Extract the (X, Y) coordinate from the center of the cell holding the provided text.  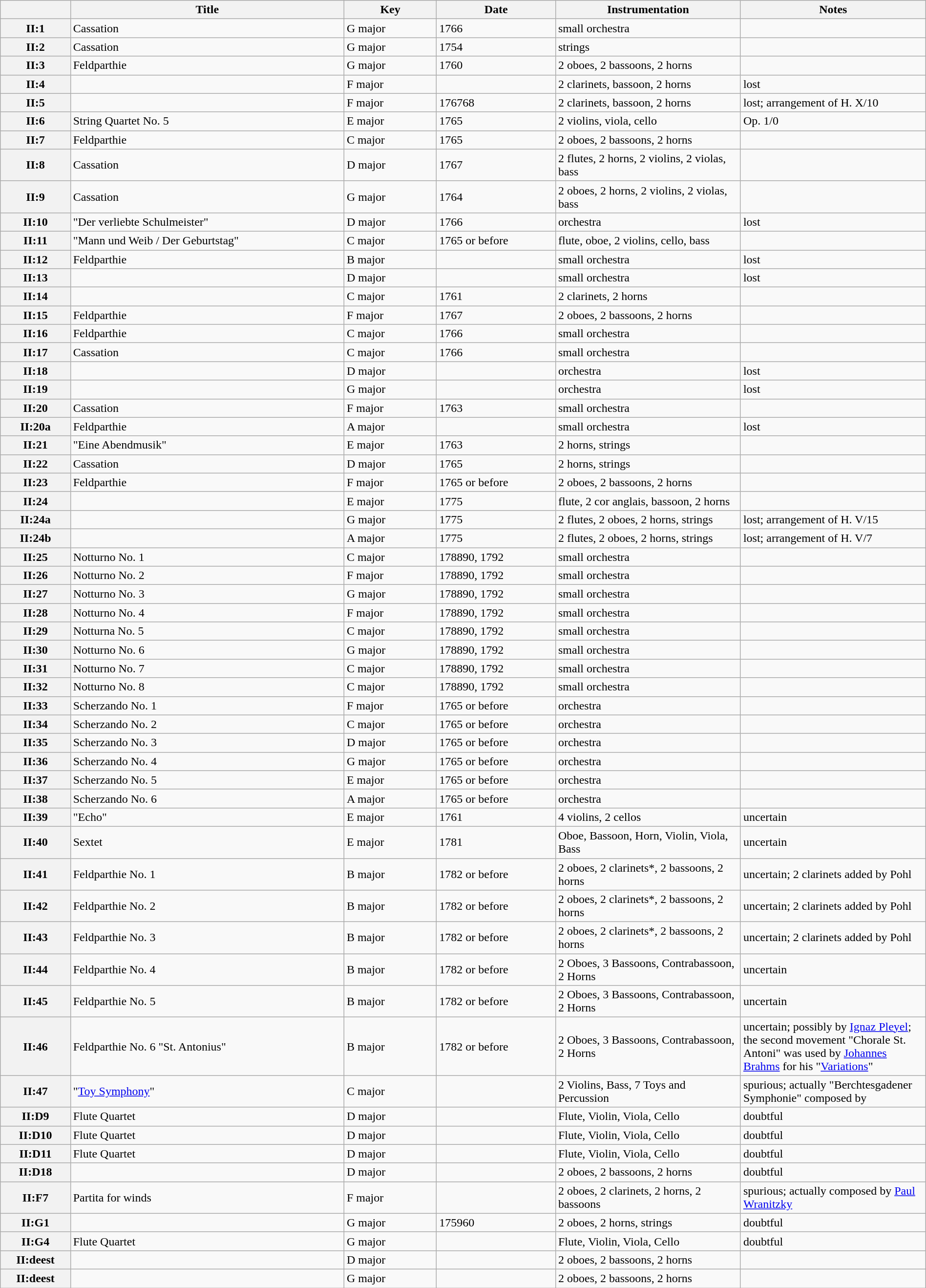
Notturno No. 2 (207, 576)
Scherzando No. 4 (207, 761)
II:3 (35, 65)
Key (390, 10)
II:40 (35, 842)
Notturno No. 6 (207, 650)
1754 (496, 47)
II:17 (35, 352)
2 Violins, Bass, 7 Toys and Percussion (648, 1092)
II:44 (35, 969)
Feldparthie No. 6 "St. Antonius" (207, 1047)
Op. 1/0 (833, 121)
II:12 (35, 259)
spurious; actually composed by Paul Wranitzky (833, 1197)
II:10 (35, 222)
II:19 (35, 389)
II:20a (35, 427)
II:13 (35, 278)
II:46 (35, 1047)
II:4 (35, 84)
Notturno No. 7 (207, 668)
II:F7 (35, 1197)
II:1 (35, 28)
"Echo" (207, 817)
strings (648, 47)
Title (207, 10)
II:26 (35, 576)
Notturno No. 8 (207, 687)
II:11 (35, 240)
Sextet (207, 842)
II:8 (35, 165)
Feldparthie No. 2 (207, 906)
Date (496, 10)
Notturno No. 1 (207, 557)
Instrumentation (648, 10)
II:7 (35, 140)
Oboe, Bassoon, Horn, Violin, Viola, Bass (648, 842)
II:35 (35, 743)
Scherzando No. 2 (207, 724)
2 oboes, 2 clarinets, 2 horns, 2 bassoons (648, 1197)
Scherzando No. 6 (207, 798)
"Toy Symphony" (207, 1092)
II:24 (35, 501)
2 clarinets, 2 horns (648, 297)
Feldparthie No. 3 (207, 938)
II:24b (35, 538)
II:16 (35, 334)
II:39 (35, 817)
Feldparthie No. 4 (207, 969)
lost; arrangement of H. V/7 (833, 538)
II:29 (35, 631)
Scherzando No. 5 (207, 780)
Notes (833, 10)
II:37 (35, 780)
Notturno No. 3 (207, 594)
1764 (496, 196)
176768 (496, 103)
4 violins, 2 cellos (648, 817)
Feldparthie No. 1 (207, 874)
II:18 (35, 371)
II:42 (35, 906)
"Der verliebte Schulmeister" (207, 222)
II:38 (35, 798)
II:25 (35, 557)
Scherzando No. 3 (207, 743)
"Mann und Weib / Der Geburtstag" (207, 240)
II:D11 (35, 1154)
II:33 (35, 706)
II:41 (35, 874)
II:22 (35, 464)
II:34 (35, 724)
Partita for winds (207, 1197)
String Quartet No. 5 (207, 121)
II:5 (35, 103)
II:28 (35, 613)
II:6 (35, 121)
II:G4 (35, 1241)
II:36 (35, 761)
II:27 (35, 594)
1760 (496, 65)
II:30 (35, 650)
lost; arrangement of H. V/15 (833, 519)
II:24a (35, 519)
175960 (496, 1223)
1781 (496, 842)
flute, oboe, 2 violins, cello, bass (648, 240)
II:D18 (35, 1172)
II:31 (35, 668)
lost; arrangement of H. X/10 (833, 103)
flute, 2 cor anglais, bassoon, 2 horns (648, 501)
II:9 (35, 196)
2 oboes, 2 horns, strings (648, 1223)
2 violins, viola, cello (648, 121)
II:32 (35, 687)
II:23 (35, 482)
spurious; actually "Berchtesgadener Symphonie" composed by (833, 1092)
Notturna No. 5 (207, 631)
II:47 (35, 1092)
Feldparthie No. 5 (207, 1002)
Scherzando No. 1 (207, 706)
2 flutes, 2 horns, 2 violins, 2 violas, bass (648, 165)
II:15 (35, 315)
II:43 (35, 938)
II:2 (35, 47)
II:21 (35, 445)
"Eine Abendmusik" (207, 445)
2 oboes, 2 horns, 2 violins, 2 violas, bass (648, 196)
II:D9 (35, 1116)
II:20 (35, 408)
II:G1 (35, 1223)
uncertain; possibly by Ignaz Pleyel; the second movement "Chorale St. Antoni" was used by Johannes Brahms for his "Variations" (833, 1047)
II:14 (35, 297)
II:45 (35, 1002)
Notturno No. 4 (207, 613)
II:D10 (35, 1135)
